Capture the cell that displays the provided text and extract its (X, Y) central coordinate. 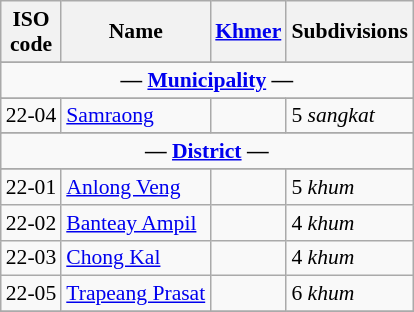
Banteay Ampil (136, 223)
Samraong (136, 116)
Subdivisions (350, 32)
ISOcode (31, 32)
— Municipality — (207, 80)
5 sangkat (350, 116)
Chong Kal (136, 258)
5 khum (350, 187)
Trapeang Prasat (136, 294)
Name (136, 32)
22-01 (31, 187)
22-05 (31, 294)
Anlong Veng (136, 187)
Khmer (248, 32)
— District — (207, 152)
22-03 (31, 258)
22-02 (31, 223)
22-04 (31, 116)
6 khum (350, 294)
